For the text-containing cell, return its midpoint in (X, Y) coordinate format. 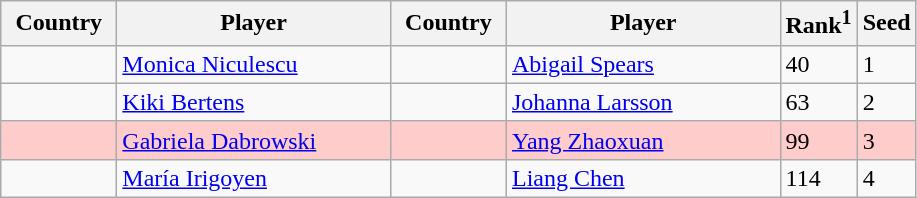
63 (818, 102)
4 (886, 178)
Kiki Bertens (254, 102)
40 (818, 64)
Gabriela Dabrowski (254, 140)
2 (886, 102)
3 (886, 140)
114 (818, 178)
Abigail Spears (643, 64)
María Irigoyen (254, 178)
Yang Zhaoxuan (643, 140)
Seed (886, 24)
Rank1 (818, 24)
Monica Niculescu (254, 64)
1 (886, 64)
Johanna Larsson (643, 102)
Liang Chen (643, 178)
99 (818, 140)
